Find where the given text appears and provide that cell's center as [X, Y] coordinate. 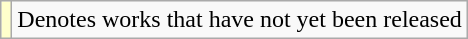
Denotes works that have not yet been released [240, 20]
